Scan for the cell matching the given text and deliver its (X, Y) coordinate at center. 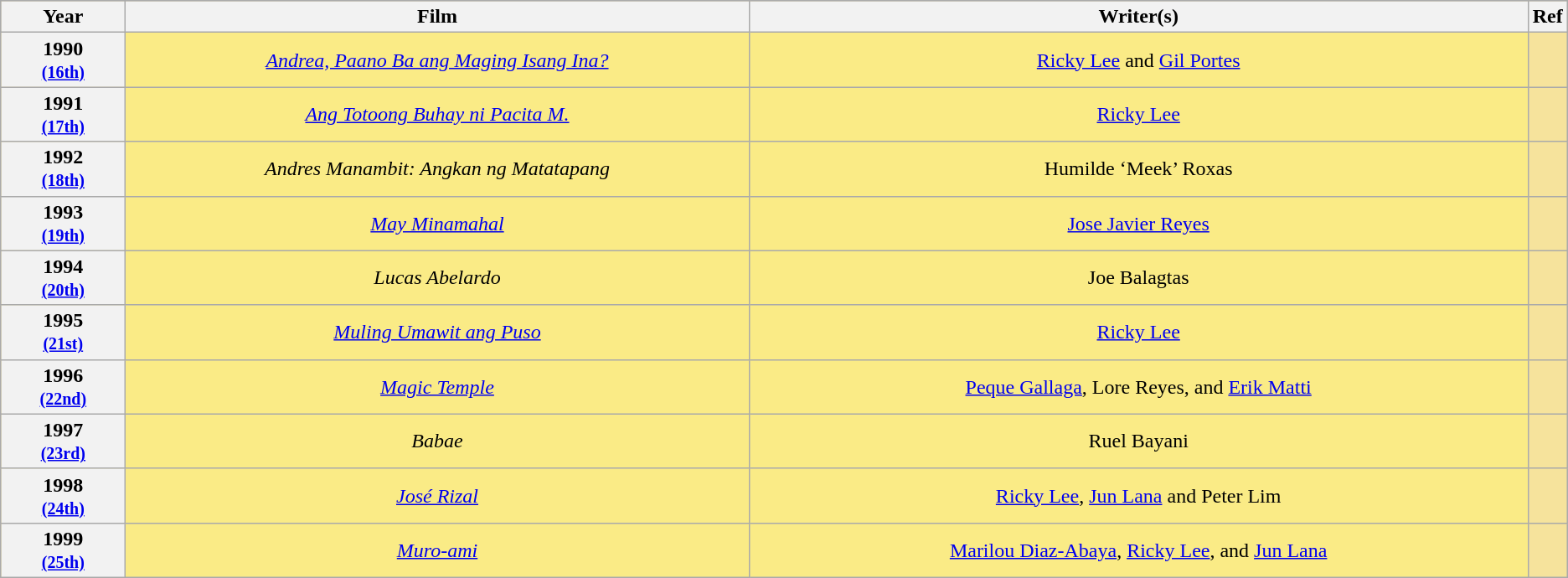
Humilde ‘Meek’ Roxas (1138, 169)
Ricky Lee and Gil Portes (1138, 60)
Muro-ami (437, 550)
Year (64, 17)
Ruel Bayani (1138, 441)
Muling Umawit ang Puso (437, 332)
Lucas Abelardo (437, 278)
1993 (19th) (64, 223)
1996 (22nd) (64, 387)
Jose Javier Reyes (1138, 223)
Writer(s) (1138, 17)
Joe Balagtas (1138, 278)
Magic Temple (437, 387)
1999 (25th) (64, 550)
Marilou Diaz-Abaya, Ricky Lee, and Jun Lana (1138, 550)
Andres Manambit: Angkan ng Matatapang (437, 169)
Babae (437, 441)
José Rizal (437, 496)
Peque Gallaga, Lore Reyes, and Erik Matti (1138, 387)
1998 (24th) (64, 496)
1990 (16th) (64, 60)
1994 (20th) (64, 278)
Andrea, Paano Ba ang Maging Isang Ina? (437, 60)
1992 (18th) (64, 169)
Film (437, 17)
Ricky Lee, Jun Lana and Peter Lim (1138, 496)
1991 (17th) (64, 114)
Ref (1548, 17)
May Minamahal (437, 223)
Ang Totoong Buhay ni Pacita M. (437, 114)
1997 (23rd) (64, 441)
1995 (21st) (64, 332)
